Capture the cell that displays the provided text and extract its (X, Y) central coordinate. 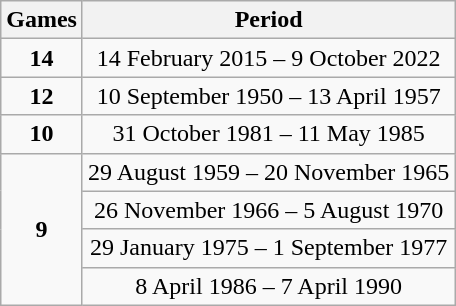
8 April 1986 – 7 April 1990 (268, 286)
Period (268, 20)
14 (42, 58)
31 October 1981 – 11 May 1985 (268, 134)
Games (42, 20)
14 February 2015 – 9 October 2022 (268, 58)
12 (42, 96)
9 (42, 229)
29 August 1959 – 20 November 1965 (268, 172)
26 November 1966 – 5 August 1970 (268, 210)
10 September 1950 – 13 April 1957 (268, 96)
10 (42, 134)
29 January 1975 – 1 September 1977 (268, 248)
